For the text-containing cell, return its midpoint in (x, y) coordinate format. 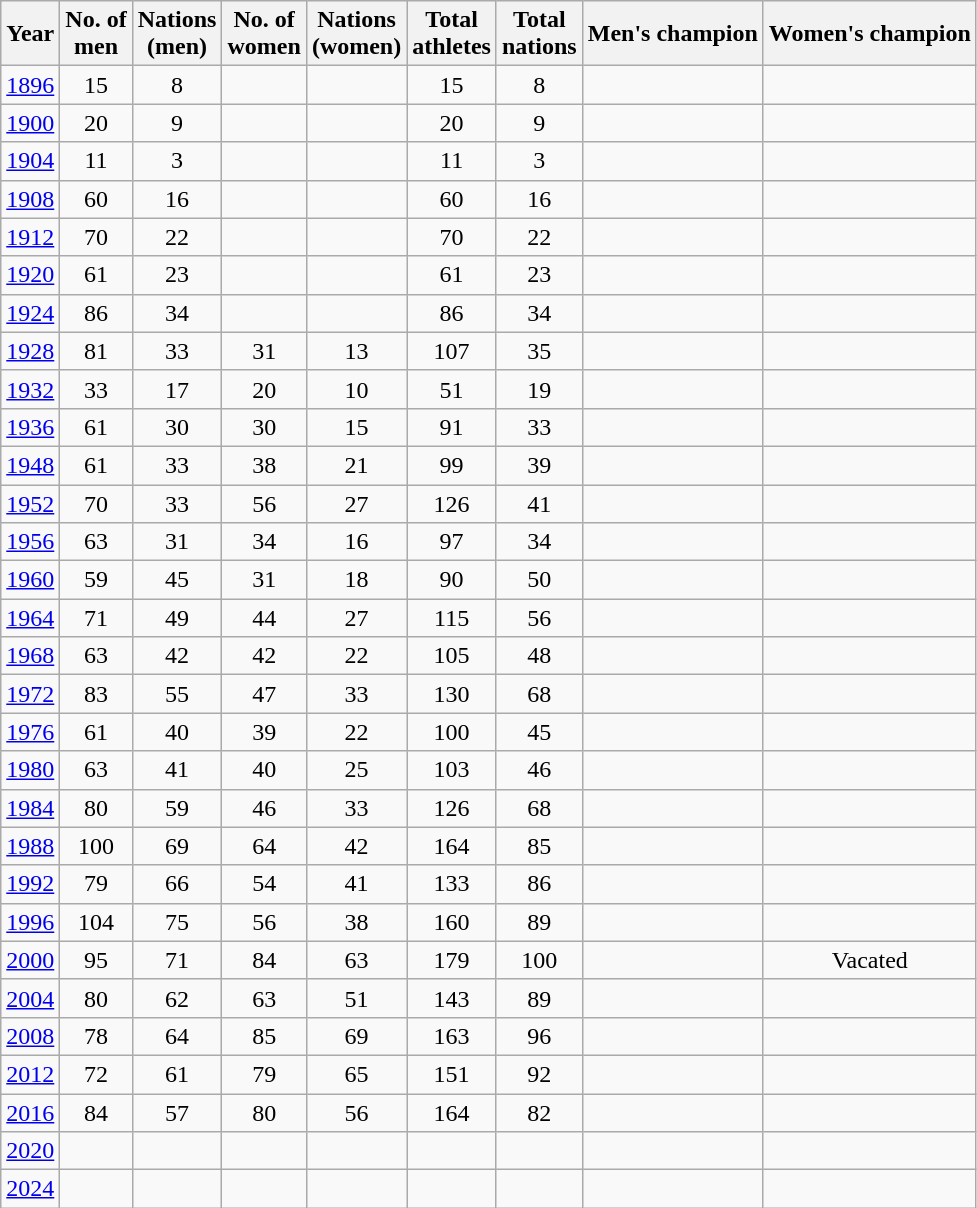
1968 (30, 656)
97 (452, 542)
44 (264, 618)
1992 (30, 884)
49 (177, 618)
1948 (30, 465)
Totalnations (539, 34)
1936 (30, 427)
2012 (30, 1074)
163 (452, 1036)
1924 (30, 313)
65 (356, 1074)
2004 (30, 998)
17 (177, 389)
19 (539, 389)
1984 (30, 808)
160 (452, 922)
1956 (30, 542)
1964 (30, 618)
105 (452, 656)
66 (177, 884)
48 (539, 656)
143 (452, 998)
78 (96, 1036)
2008 (30, 1036)
Nations(women) (356, 34)
1952 (30, 503)
Vacated (870, 960)
54 (264, 884)
2024 (30, 1189)
2000 (30, 960)
1908 (30, 199)
1980 (30, 770)
151 (452, 1074)
104 (96, 922)
115 (452, 618)
62 (177, 998)
1904 (30, 161)
10 (356, 389)
57 (177, 1113)
95 (96, 960)
1976 (30, 732)
1996 (30, 922)
2016 (30, 1113)
Nations(men) (177, 34)
99 (452, 465)
107 (452, 351)
Men's champion (672, 34)
2020 (30, 1151)
Year (30, 34)
1928 (30, 351)
1900 (30, 123)
55 (177, 694)
81 (96, 351)
92 (539, 1074)
72 (96, 1074)
83 (96, 694)
No. ofwomen (264, 34)
21 (356, 465)
Totalathletes (452, 34)
96 (539, 1036)
1920 (30, 275)
75 (177, 922)
18 (356, 580)
25 (356, 770)
47 (264, 694)
1896 (30, 85)
50 (539, 580)
1912 (30, 237)
90 (452, 580)
1988 (30, 846)
179 (452, 960)
1972 (30, 694)
13 (356, 351)
91 (452, 427)
1932 (30, 389)
103 (452, 770)
130 (452, 694)
No. ofmen (96, 34)
133 (452, 884)
1960 (30, 580)
35 (539, 351)
Women's champion (870, 34)
82 (539, 1113)
